For the text-containing cell, return its midpoint in [x, y] coordinate format. 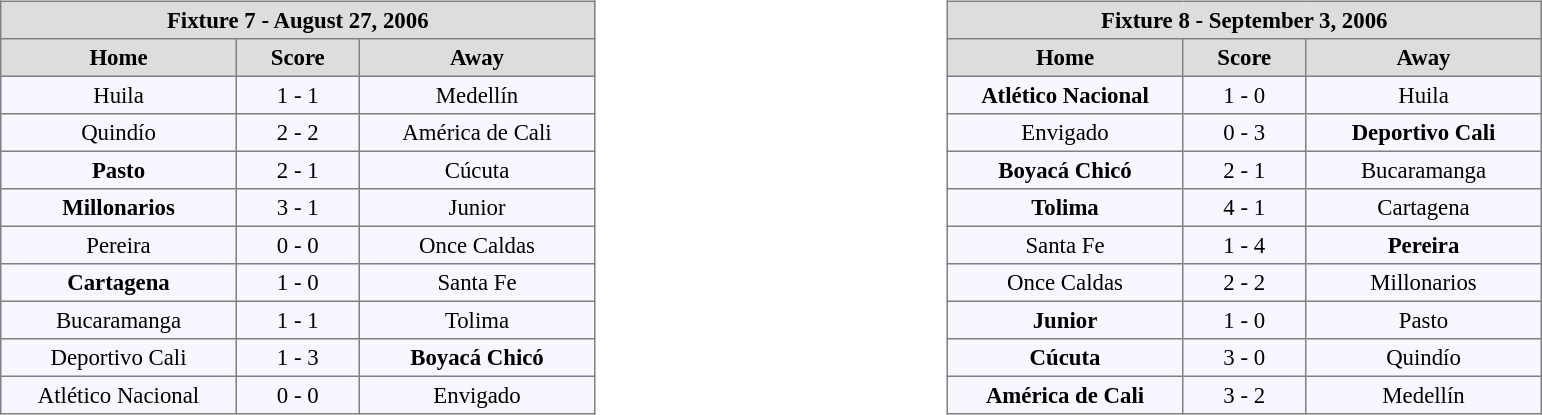
0 - 3 [1244, 133]
Fixture 8 - September 3, 2006 [1244, 20]
1 - 3 [298, 358]
Fixture 7 - August 27, 2006 [298, 20]
4 - 1 [1244, 208]
3 - 0 [1244, 358]
3 - 1 [298, 208]
3 - 2 [1244, 395]
1 - 4 [1244, 245]
